Pinpoint the cell where the given text exists, returning its [X, Y] midpoint coordinate. 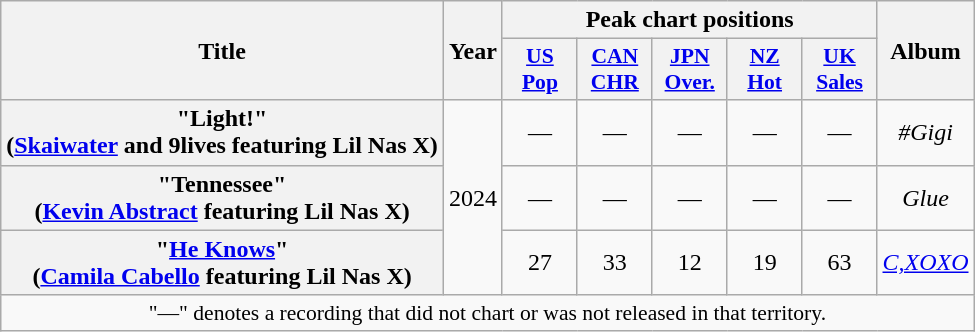
33 [614, 262]
Peak chart positions [690, 20]
Year [472, 50]
"Tennessee"(Kevin Abstract featuring Lil Nas X) [222, 198]
UKSales [840, 70]
C,XOXO [926, 262]
NZHot [764, 70]
#Gigi [926, 132]
12 [690, 262]
27 [540, 262]
"—" denotes a recording that did not chart or was not released in that territory. [488, 313]
Album [926, 50]
2024 [472, 198]
19 [764, 262]
63 [840, 262]
USPop [540, 70]
JPNOver. [690, 70]
Title [222, 50]
"Light!"(Skaiwater and 9lives featuring Lil Nas X) [222, 132]
Glue [926, 198]
"He Knows"(Camila Cabello featuring Lil Nas X) [222, 262]
CANCHR [614, 70]
